Output the (X, Y) coordinate of the center of the cell containing the given text.  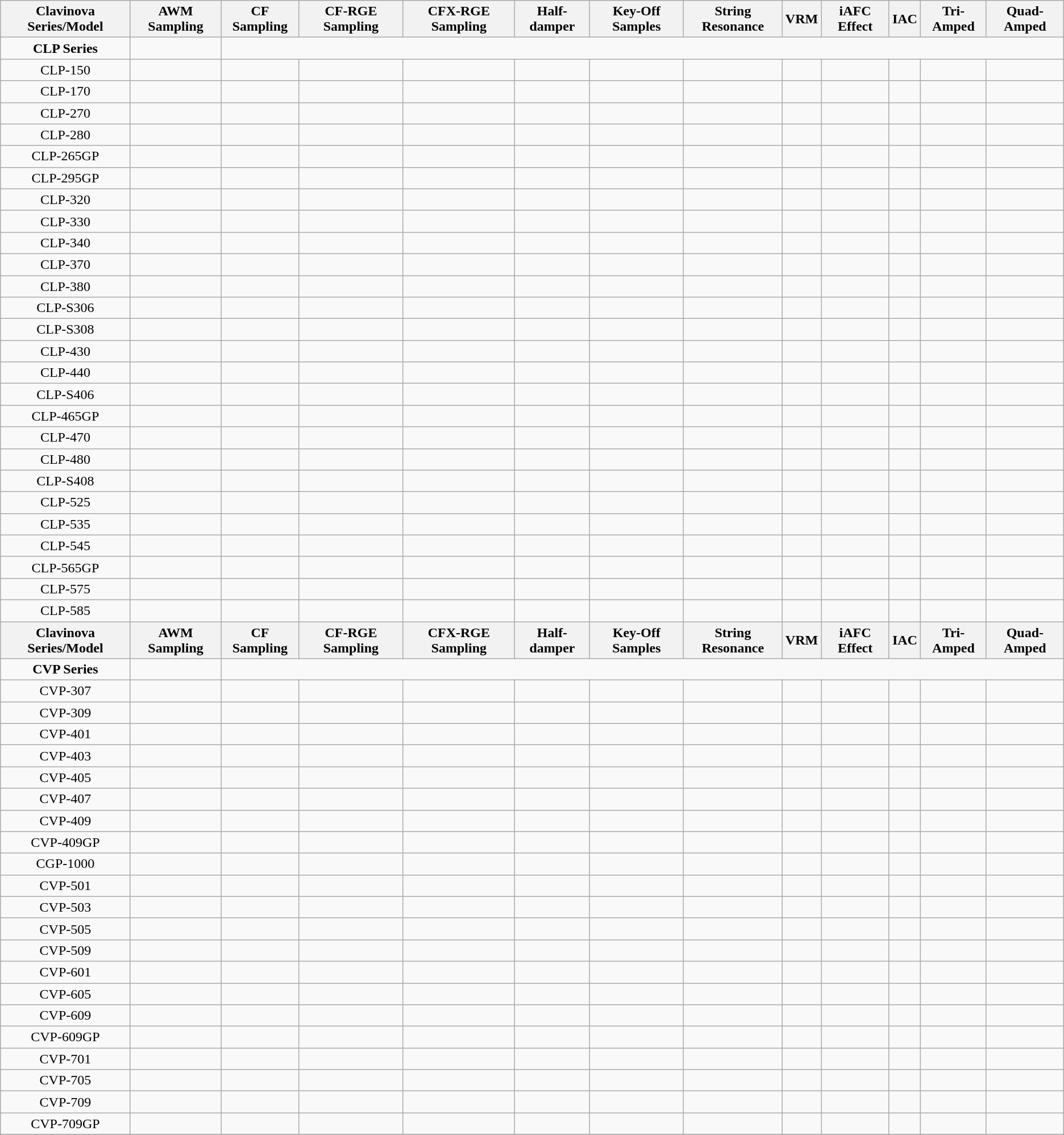
CLP-265GP (65, 156)
CLP-S406 (65, 394)
CLP-330 (65, 221)
CLP-545 (65, 546)
CLP-380 (65, 286)
CVP-503 (65, 907)
CVP-709 (65, 1102)
CLP-150 (65, 70)
CVP-605 (65, 994)
CVP-705 (65, 1080)
CLP-575 (65, 589)
CLP-565GP (65, 567)
CLP-480 (65, 459)
CVP-701 (65, 1059)
CLP-525 (65, 502)
CVP-505 (65, 929)
CLP-340 (65, 243)
CVP-509 (65, 950)
CLP-535 (65, 524)
CLP-430 (65, 351)
CVP-609 (65, 1016)
CLP-S408 (65, 481)
CLP-270 (65, 113)
CLP-370 (65, 264)
CLP-280 (65, 135)
CVP-409 (65, 821)
CVP-501 (65, 885)
CVP-407 (65, 799)
CVP-403 (65, 756)
CLP-470 (65, 438)
CVP-401 (65, 734)
CVP-409GP (65, 842)
CLP-320 (65, 199)
CLP-585 (65, 610)
CLP-295GP (65, 178)
CVP-601 (65, 972)
CLP-465GP (65, 416)
CVP-709GP (65, 1124)
CLP-440 (65, 373)
CGP-1000 (65, 864)
CLP-S306 (65, 308)
CLP Series (65, 48)
CLP-S308 (65, 330)
CLP-170 (65, 92)
CVP Series (65, 670)
CVP-309 (65, 713)
CVP-307 (65, 691)
CVP-405 (65, 778)
CVP-609GP (65, 1037)
